Pinpoint the cell where the given text exists, returning its [X, Y] midpoint coordinate. 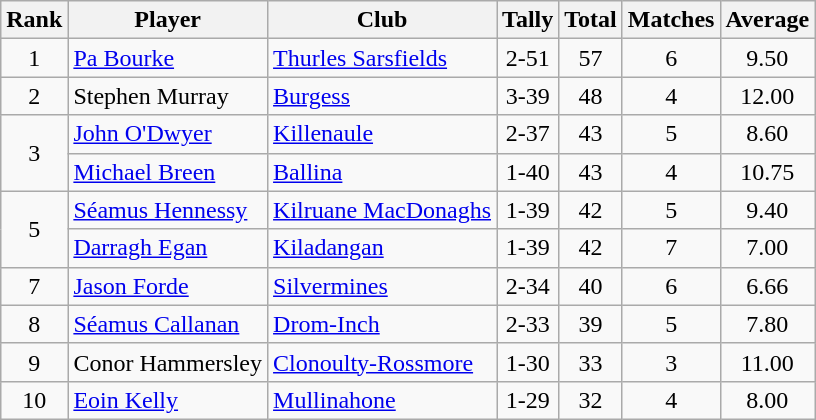
11.00 [768, 362]
8.00 [768, 400]
Tally [528, 20]
Pa Bourke [168, 58]
Ballina [382, 172]
Burgess [382, 96]
Conor Hammersley [168, 362]
10.75 [768, 172]
Darragh Egan [168, 248]
Séamus Callanan [168, 324]
Club [382, 20]
Eoin Kelly [168, 400]
Silvermines [382, 286]
Michael Breen [168, 172]
48 [591, 96]
7.80 [768, 324]
32 [591, 400]
Killenaule [382, 134]
1-29 [528, 400]
39 [591, 324]
7.00 [768, 248]
Average [768, 20]
8 [34, 324]
6.66 [768, 286]
Séamus Hennessy [168, 210]
57 [591, 58]
2-51 [528, 58]
Kilruane MacDonaghs [382, 210]
2-34 [528, 286]
9.50 [768, 58]
John O'Dwyer [168, 134]
Total [591, 20]
2-33 [528, 324]
9 [34, 362]
3-39 [528, 96]
12.00 [768, 96]
Matches [671, 20]
1 [34, 58]
9.40 [768, 210]
33 [591, 362]
40 [591, 286]
Jason Forde [168, 286]
Drom-Inch [382, 324]
2-37 [528, 134]
2 [34, 96]
Thurles Sarsfields [382, 58]
10 [34, 400]
Mullinahone [382, 400]
Stephen Murray [168, 96]
8.60 [768, 134]
Kiladangan [382, 248]
1-40 [528, 172]
Player [168, 20]
1-30 [528, 362]
Rank [34, 20]
Clonoulty-Rossmore [382, 362]
